Determine the [X, Y] coordinate at the center of the cell enclosing the given text.  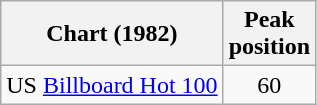
US Billboard Hot 100 [112, 85]
60 [269, 85]
Chart (1982) [112, 34]
Peakposition [269, 34]
